Return the [x, y] coordinate for the center point of the cell that contains the specified text.  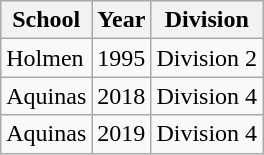
Division 2 [207, 58]
Year [122, 20]
Division [207, 20]
School [46, 20]
1995 [122, 58]
Holmen [46, 58]
2018 [122, 96]
2019 [122, 134]
